Determine the (x, y) coordinate at the center of the cell enclosing the given text.  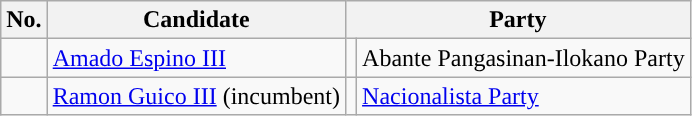
Nacionalista Party (524, 96)
Party (518, 20)
Amado Espino III (196, 58)
Candidate (196, 20)
Abante Pangasinan-Ilokano Party (524, 58)
Ramon Guico III (incumbent) (196, 96)
No. (24, 20)
